Output the [x, y] coordinate of the center of the cell containing the given text.  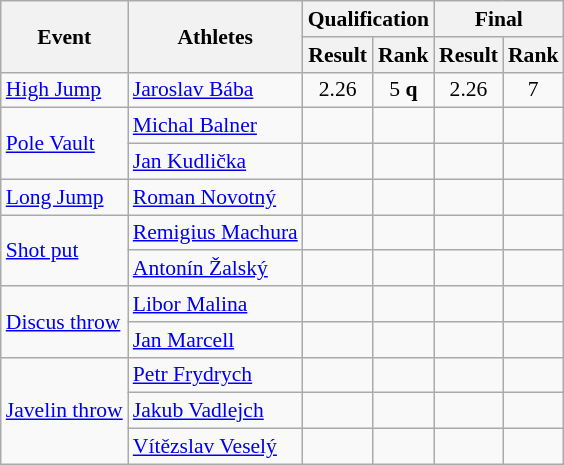
Pole Vault [64, 144]
7 [534, 90]
Discus throw [64, 322]
Qualification [368, 19]
Jan Marcell [216, 340]
Javelin throw [64, 410]
Shot put [64, 250]
Long Jump [64, 197]
Jan Kudlička [216, 162]
Antonín Žalský [216, 269]
Remigius Machura [216, 233]
Jaroslav Bába [216, 90]
Roman Novotný [216, 197]
Petr Frydrych [216, 375]
Event [64, 36]
High Jump [64, 90]
Libor Malina [216, 304]
Final [498, 19]
Jakub Vadlejch [216, 411]
Vítězslav Veselý [216, 447]
Michal Balner [216, 126]
Athletes [216, 36]
5 q [404, 90]
